Find where the given text appears and provide that cell's center as [x, y] coordinate. 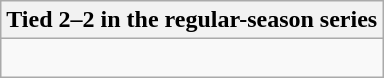
Tied 2–2 in the regular-season series [192, 20]
